Search for the cell housing the specified text and yield its (X, Y) center coordinate. 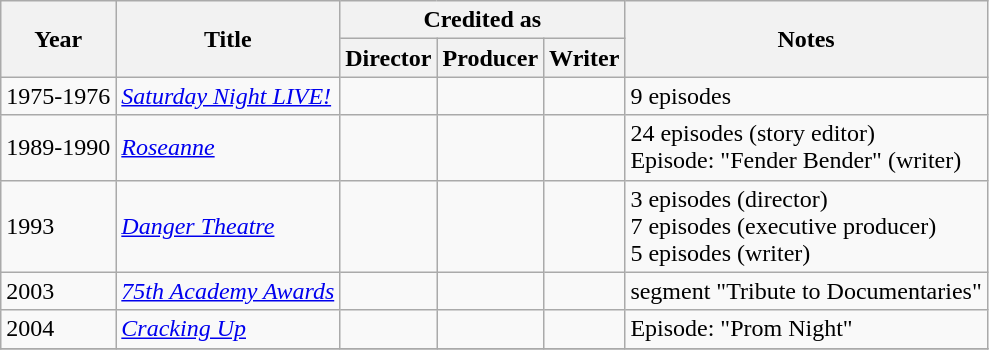
2004 (58, 329)
Year (58, 39)
24 episodes (story editor)Episode: "Fender Bender" (writer) (806, 148)
1989-1990 (58, 148)
Cracking Up (228, 329)
Director (388, 58)
Producer (490, 58)
9 episodes (806, 96)
1975-1976 (58, 96)
Episode: "Prom Night" (806, 329)
Saturday Night LIVE! (228, 96)
Danger Theatre (228, 226)
3 episodes (director)7 episodes (executive producer)5 episodes (writer) (806, 226)
Credited as (482, 20)
75th Academy Awards (228, 291)
2003 (58, 291)
1993 (58, 226)
Notes (806, 39)
Roseanne (228, 148)
segment "Tribute to Documentaries" (806, 291)
Writer (584, 58)
Title (228, 39)
